Search for the cell housing the specified text and yield its [X, Y] center coordinate. 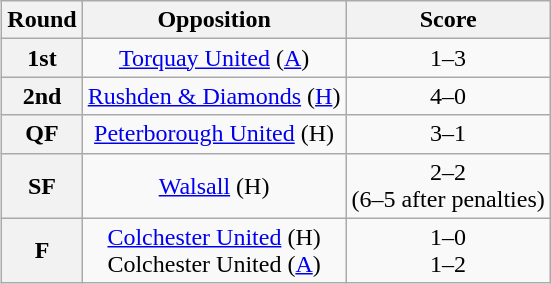
2nd [42, 96]
1st [42, 58]
Round [42, 20]
3–1 [448, 134]
QF [42, 134]
Rushden & Diamonds (H) [214, 96]
Colchester United (H)Colchester United (A) [214, 250]
F [42, 250]
Opposition [214, 20]
Score [448, 20]
4–0 [448, 96]
Walsall (H) [214, 186]
Torquay United (A) [214, 58]
1–3 [448, 58]
Peterborough United (H) [214, 134]
SF [42, 186]
2–2 (6–5 after penalties) [448, 186]
1–01–2 [448, 250]
